For the text-containing cell, return its midpoint in (x, y) coordinate format. 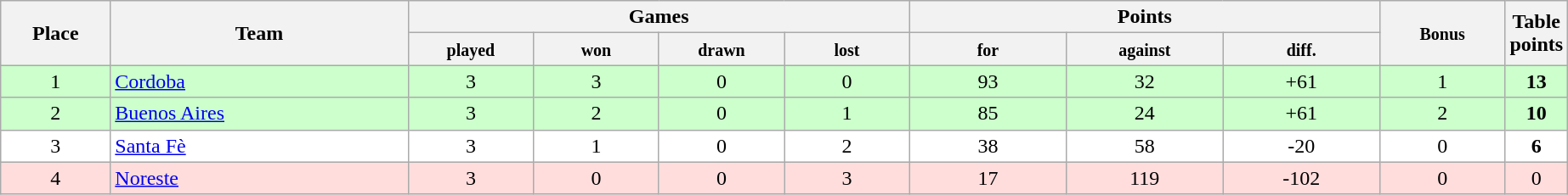
won (597, 49)
diff. (1301, 49)
24 (1145, 114)
against (1145, 49)
-102 (1301, 178)
58 (1145, 146)
93 (988, 81)
for (988, 49)
Santa Fè (259, 146)
13 (1537, 81)
lost (847, 49)
85 (988, 114)
38 (988, 146)
6 (1537, 146)
Noreste (259, 178)
Team (259, 33)
4 (56, 178)
32 (1145, 81)
17 (988, 178)
Cordoba (259, 81)
played (471, 49)
Place (56, 33)
Points (1144, 17)
Bonus (1442, 33)
Buenos Aires (259, 114)
-20 (1301, 146)
Games (659, 17)
10 (1537, 114)
Tablepoints (1537, 33)
drawn (722, 49)
119 (1145, 178)
